Capture the cell that displays the provided text and extract its [X, Y] central coordinate. 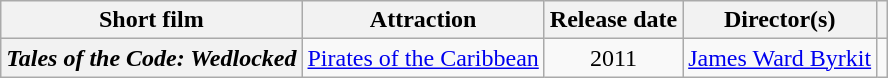
James Ward Byrkit [780, 58]
Release date [613, 20]
Attraction [423, 20]
2011 [613, 58]
Tales of the Code: Wedlocked [152, 58]
Pirates of the Caribbean [423, 58]
Director(s) [780, 20]
Short film [152, 20]
